Determine the [X, Y] coordinate at the center of the cell enclosing the given text.  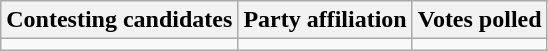
Votes polled [480, 20]
Contesting candidates [120, 20]
Party affiliation [325, 20]
